Detect which cell encompasses the target text, then output its (x, y) center coordinate. 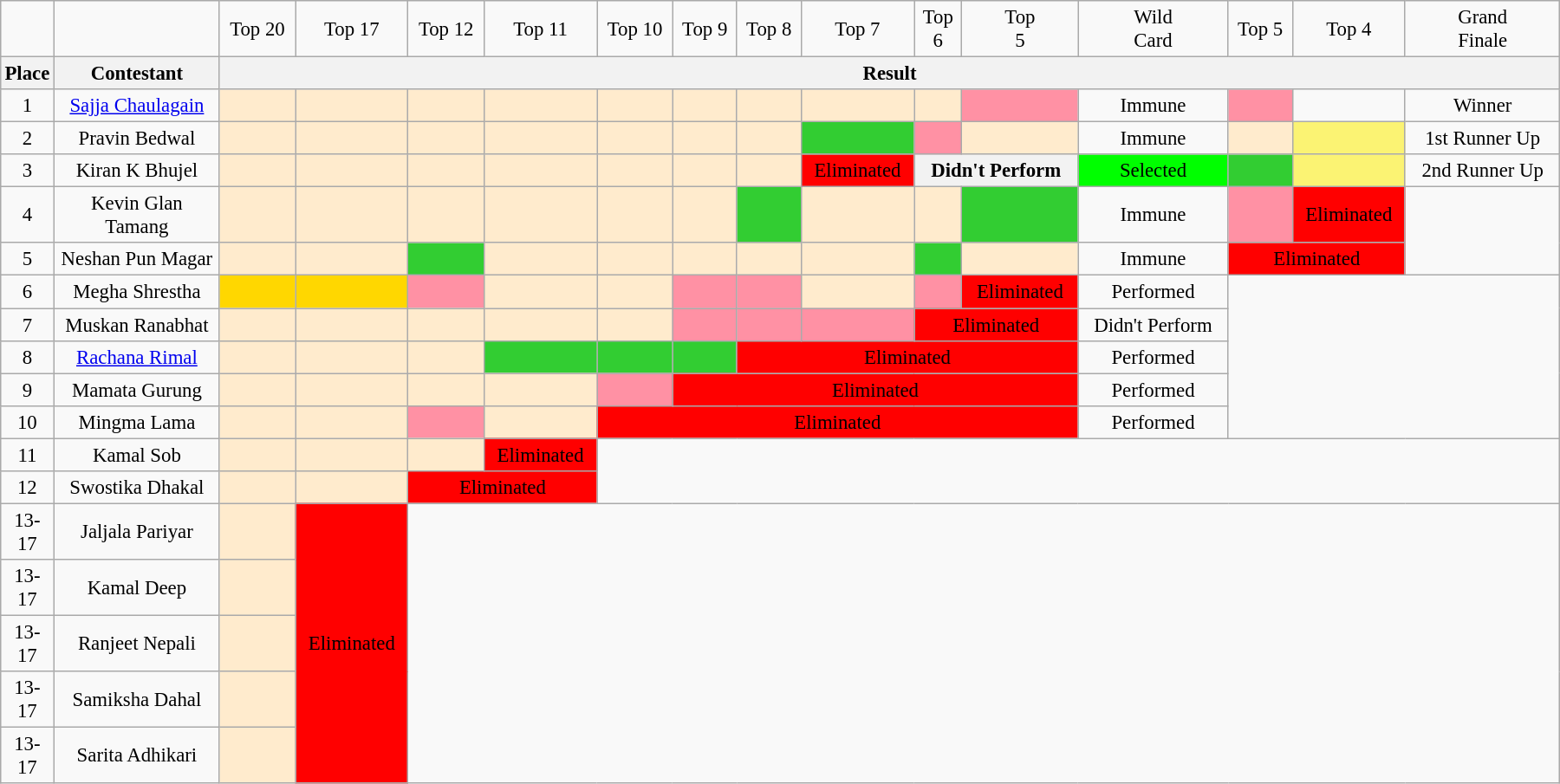
Rachana Rimal (137, 357)
WildCard (1153, 29)
Place (27, 74)
Top 12 (445, 29)
Sajja Chaulagain (137, 106)
Top 10 (634, 29)
Result (889, 74)
11 (27, 455)
Contestant (137, 74)
Megha Shrestha (137, 292)
2 (27, 139)
Muskan Ranabhat (137, 325)
GrandFinale (1482, 29)
Top 8 (769, 29)
Samiksha Dahal (137, 700)
Ranjeet Nepali (137, 643)
Mingma Lama (137, 422)
Top 17 (352, 29)
Kamal Deep (137, 587)
2nd Runner Up (1482, 171)
Top 7 (857, 29)
Kiran K Bhujel (137, 171)
Top 5 (1260, 29)
12 (27, 488)
Winner (1482, 106)
4 (27, 215)
Swostika Dhakal (137, 488)
Jaljala Pariyar (137, 532)
7 (27, 325)
6 (27, 292)
Top6 (938, 29)
Kevin Glan Tamang (137, 215)
5 (27, 259)
Mamata Gurung (137, 390)
Top 20 (257, 29)
1st Runner Up (1482, 139)
Pravin Bedwal (137, 139)
Sarita Adhikari (137, 755)
9 (27, 390)
8 (27, 357)
Kamal Sob (137, 455)
1 (27, 106)
Top 9 (705, 29)
10 (27, 422)
Top 11 (540, 29)
Selected (1153, 171)
Top5 (1020, 29)
Top 4 (1349, 29)
Neshan Pun Magar (137, 259)
3 (27, 171)
